Find where the given text appears and provide that cell's center as (X, Y) coordinate. 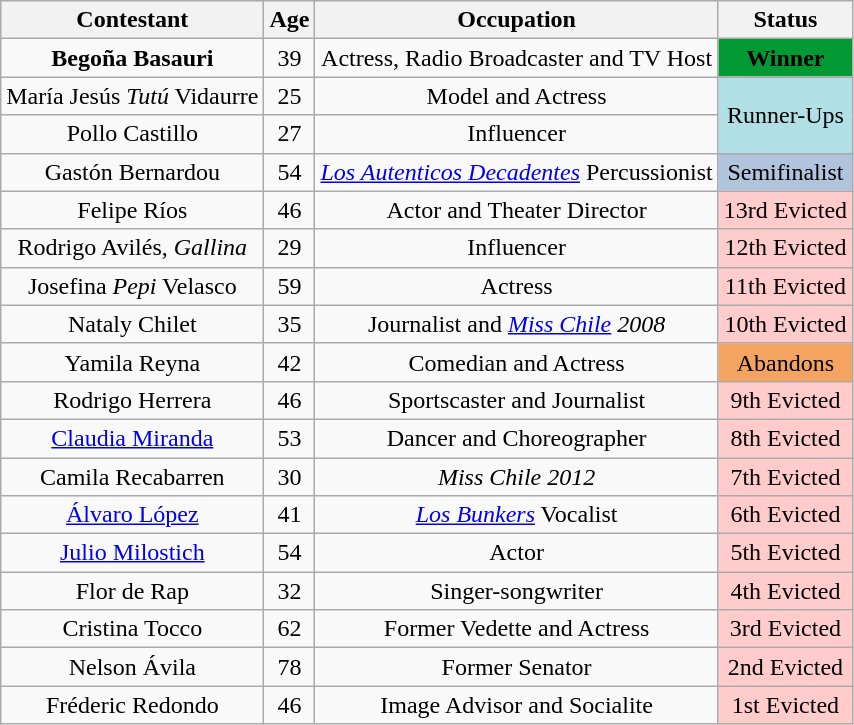
11th Evicted (785, 286)
Contestant (132, 20)
32 (290, 591)
Former Senator (516, 667)
Fréderic Redondo (132, 705)
Los Autenticos Decadentes Percussionist (516, 172)
30 (290, 477)
53 (290, 438)
Álvaro López (132, 515)
62 (290, 629)
Actress, Radio Broadcaster and TV Host (516, 58)
Rodrigo Avilés, Gallina (132, 248)
Gastón Bernardou (132, 172)
2nd Evicted (785, 667)
42 (290, 362)
6th Evicted (785, 515)
12th Evicted (785, 248)
Model and Actress (516, 96)
13rd Evicted (785, 210)
25 (290, 96)
Camila Recabarren (132, 477)
Runner-Ups (785, 115)
Miss Chile 2012 (516, 477)
Los Bunkers Vocalist (516, 515)
Flor de Rap (132, 591)
Journalist and Miss Chile 2008 (516, 324)
María Jesús Tutú Vidaurre (132, 96)
8th Evicted (785, 438)
Comedian and Actress (516, 362)
Begoña Basauri (132, 58)
5th Evicted (785, 553)
41 (290, 515)
Julio Milostich (132, 553)
29 (290, 248)
Cristina Tocco (132, 629)
Sportscaster and Journalist (516, 400)
35 (290, 324)
Winner (785, 58)
Claudia Miranda (132, 438)
78 (290, 667)
39 (290, 58)
Actor (516, 553)
Felipe Ríos (132, 210)
1st Evicted (785, 705)
Occupation (516, 20)
7th Evicted (785, 477)
3rd Evicted (785, 629)
27 (290, 134)
Nataly Chilet (132, 324)
Josefina Pepi Velasco (132, 286)
Former Vedette and Actress (516, 629)
59 (290, 286)
Actor and Theater Director (516, 210)
Image Advisor and Socialite (516, 705)
Abandons (785, 362)
Status (785, 20)
10th Evicted (785, 324)
Singer-songwriter (516, 591)
Nelson Ávila (132, 667)
9th Evicted (785, 400)
Pollo Castillo (132, 134)
4th Evicted (785, 591)
Actress (516, 286)
Rodrigo Herrera (132, 400)
Semifinalist (785, 172)
Dancer and Choreographer (516, 438)
Yamila Reyna (132, 362)
Age (290, 20)
